From the cell containing the given text, extract its center point as [x, y] coordinate. 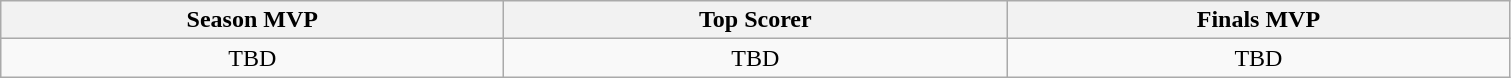
Finals MVP [1258, 20]
Top Scorer [756, 20]
Season MVP [252, 20]
